Provide the [X, Y] coordinate of the cell's center where the given text is located.  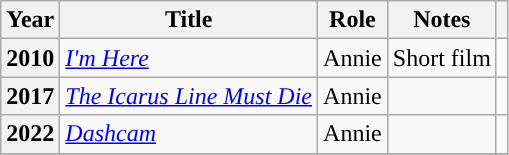
Year [30, 20]
Title [189, 20]
Short film [442, 58]
The Icarus Line Must Die [189, 96]
2022 [30, 134]
Dashcam [189, 134]
Role [353, 20]
2010 [30, 58]
2017 [30, 96]
Notes [442, 20]
I'm Here [189, 58]
